Extract the [x, y] coordinate from the center of the cell holding the provided text.  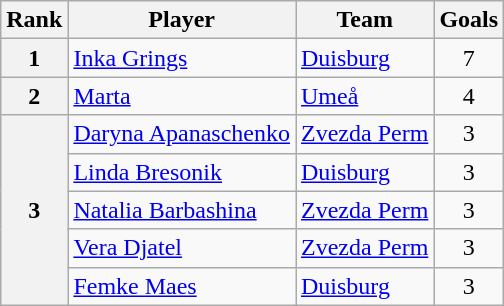
Rank [34, 20]
Marta [182, 96]
Team [365, 20]
Vera Djatel [182, 248]
Daryna Apanaschenko [182, 134]
2 [34, 96]
Player [182, 20]
7 [469, 58]
Natalia Barbashina [182, 210]
1 [34, 58]
4 [469, 96]
Femke Maes [182, 286]
Linda Bresonik [182, 172]
Umeå [365, 96]
Inka Grings [182, 58]
Goals [469, 20]
